Scan for the cell matching the given text and deliver its (X, Y) coordinate at center. 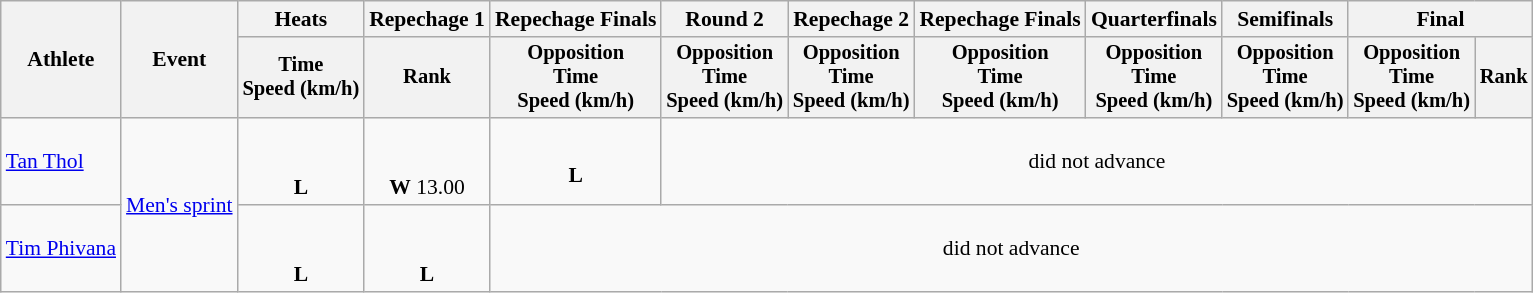
Round 2 (724, 19)
Athlete (61, 60)
Repechage 1 (427, 19)
Final (1440, 19)
TimeSpeed (km/h) (302, 78)
Heats (302, 19)
Event (180, 60)
Repechage 2 (852, 19)
Semifinals (1286, 19)
Tan Thol (61, 162)
Men's sprint (180, 204)
W 13.00 (427, 162)
Quarterfinals (1154, 19)
Tim Phivana (61, 248)
